Extract the [X, Y] coordinate from the center of the cell holding the provided text.  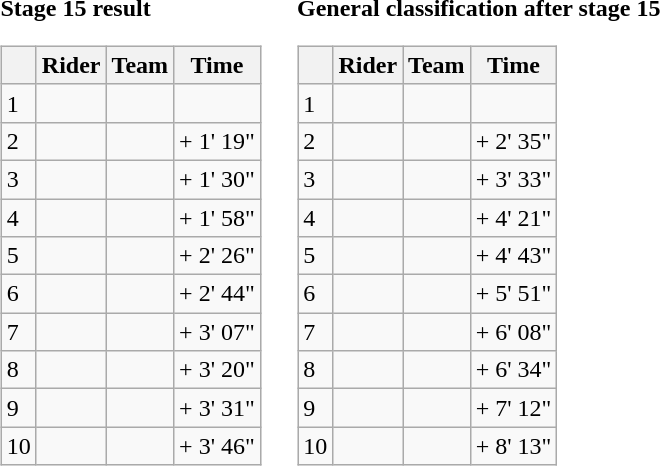
+ 8' 13" [514, 446]
+ 3' 46" [218, 446]
+ 1' 30" [218, 179]
+ 4' 43" [514, 256]
+ 4' 21" [514, 217]
+ 1' 19" [218, 141]
+ 3' 07" [218, 332]
+ 3' 31" [218, 408]
+ 7' 12" [514, 408]
+ 6' 08" [514, 332]
+ 2' 44" [218, 294]
+ 2' 26" [218, 256]
+ 3' 33" [514, 179]
+ 6' 34" [514, 370]
+ 2' 35" [514, 141]
+ 5' 51" [514, 294]
+ 1' 58" [218, 217]
+ 3' 20" [218, 370]
